Capture the cell that displays the provided text and extract its (x, y) central coordinate. 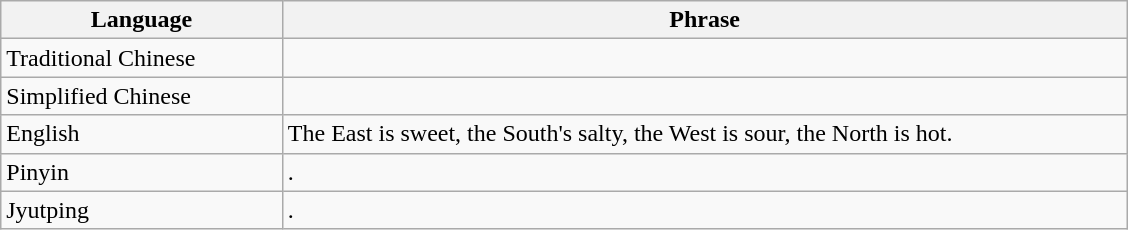
Language (142, 20)
The East is sweet, the South's salty, the West is sour, the North is hot. (704, 134)
English (142, 134)
Traditional Chinese (142, 58)
Simplified Chinese (142, 96)
Phrase (704, 20)
Jyutping (142, 210)
Pinyin (142, 172)
